From the cell containing the given text, extract its center point as [x, y] coordinate. 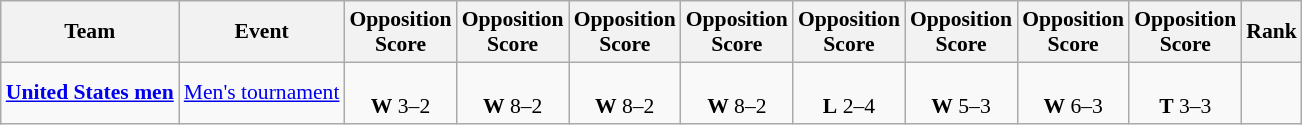
Rank [1272, 32]
W 5–3 [961, 92]
Men's tournament [262, 92]
W 6–3 [1073, 92]
L 2–4 [849, 92]
United States men [90, 92]
W 3–2 [400, 92]
Team [90, 32]
T 3–3 [1185, 92]
Event [262, 32]
